Locate the cell with the specified text and output its [x, y] center coordinate. 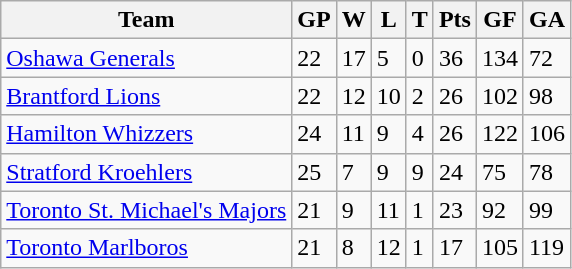
GP [314, 20]
Stratford Kroehlers [146, 172]
7 [354, 172]
36 [454, 58]
Pts [454, 20]
GF [500, 20]
25 [314, 172]
134 [500, 58]
98 [546, 96]
122 [500, 134]
75 [500, 172]
10 [388, 96]
72 [546, 58]
Toronto St. Michael's Majors [146, 210]
Hamilton Whizzers [146, 134]
L [388, 20]
4 [420, 134]
102 [500, 96]
Team [146, 20]
92 [500, 210]
8 [354, 248]
0 [420, 58]
105 [500, 248]
23 [454, 210]
Oshawa Generals [146, 58]
T [420, 20]
106 [546, 134]
99 [546, 210]
Toronto Marlboros [146, 248]
78 [546, 172]
119 [546, 248]
5 [388, 58]
2 [420, 96]
Brantford Lions [146, 96]
GA [546, 20]
W [354, 20]
